Find where the given text appears and provide that cell's center as (X, Y) coordinate. 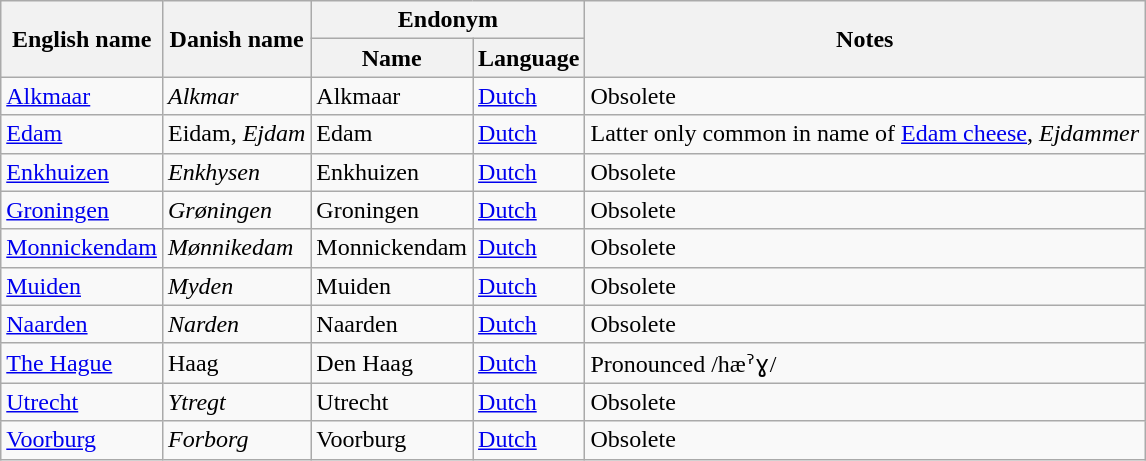
Endonym (448, 20)
Alkmar (236, 96)
Ytregt (236, 402)
Pronounced /hæˀɣ/ (865, 363)
Enkhysen (236, 172)
Grøningen (236, 210)
Myden (236, 286)
Eidam, Ejdam (236, 134)
Notes (865, 39)
English name (82, 39)
Den Haag (392, 363)
Haag (236, 363)
Name (392, 58)
Mønnikedam (236, 248)
The Hague (82, 363)
Narden (236, 324)
Latter only common in name of Edam cheese, Ejdammer (865, 134)
Danish name (236, 39)
Forborg (236, 440)
Language (529, 58)
